Provide the [x, y] coordinate of the cell's center where the given text is located.  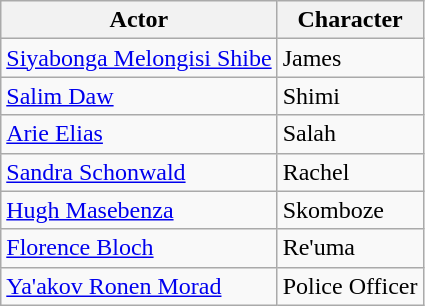
Salim Daw [139, 96]
Actor [139, 20]
Siyabonga Melongisi Shibe [139, 58]
Shimi [350, 96]
Arie Elias [139, 134]
Ya'akov Ronen Morad [139, 286]
Re'uma [350, 248]
Salah [350, 134]
Character [350, 20]
James [350, 58]
Sandra Schonwald [139, 172]
Police Officer [350, 286]
Rachel [350, 172]
Hugh Masebenza [139, 210]
Skomboze [350, 210]
Florence Bloch [139, 248]
